Detect which cell encompasses the target text, then output its [X, Y] center coordinate. 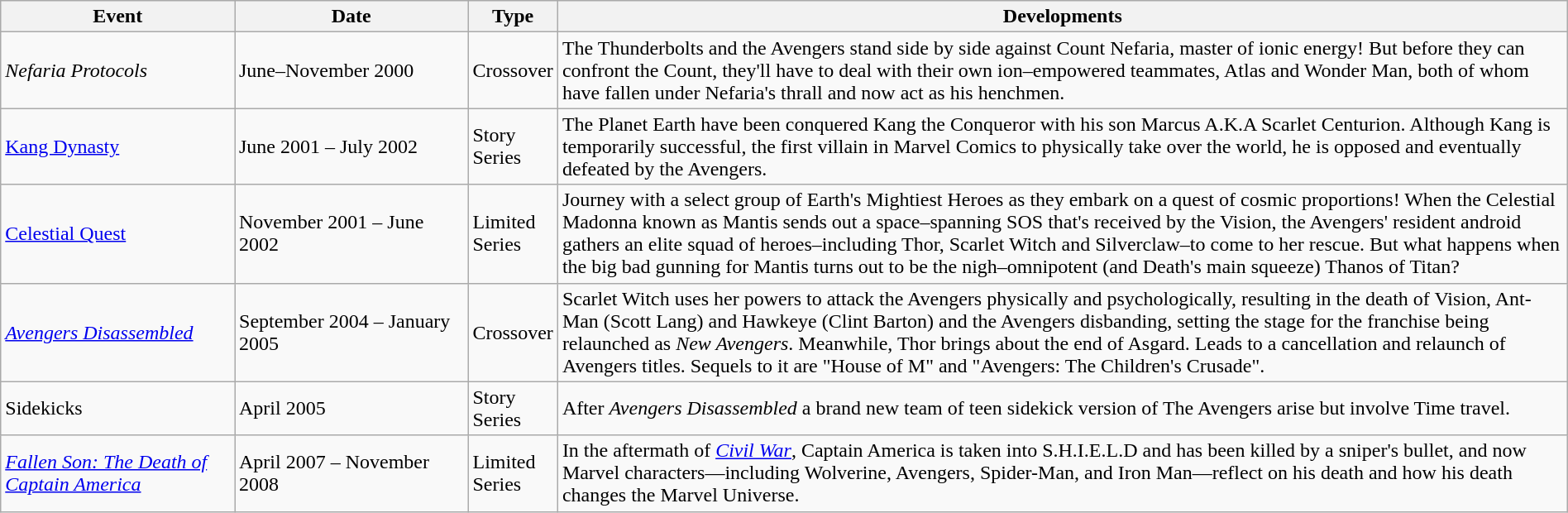
Kang Dynasty [117, 146]
June 2001 – July 2002 [351, 146]
April 2007 – November 2008 [351, 473]
November 2001 – June 2002 [351, 233]
Avengers Disassembled [117, 333]
September 2004 – January 2005 [351, 333]
Type [513, 17]
Date [351, 17]
April 2005 [351, 409]
June–November 2000 [351, 70]
Fallen Son: The Death of Captain America [117, 473]
Sidekicks [117, 409]
After Avengers Disassembled a brand new team of teen sidekick version of The Avengers arise but involve Time travel. [1062, 409]
Nefaria Protocols [117, 70]
Event [117, 17]
Developments [1062, 17]
Celestial Quest [117, 233]
